Scan for the cell matching the given text and deliver its [X, Y] coordinate at center. 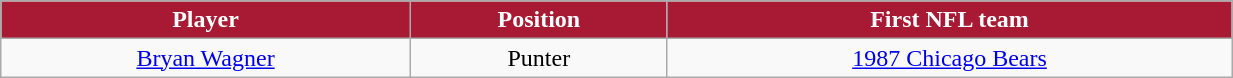
First NFL team [949, 20]
Player [206, 20]
Punter [538, 58]
1987 Chicago Bears [949, 58]
Position [538, 20]
Bryan Wagner [206, 58]
